Scan for the cell matching the given text and deliver its (x, y) coordinate at center. 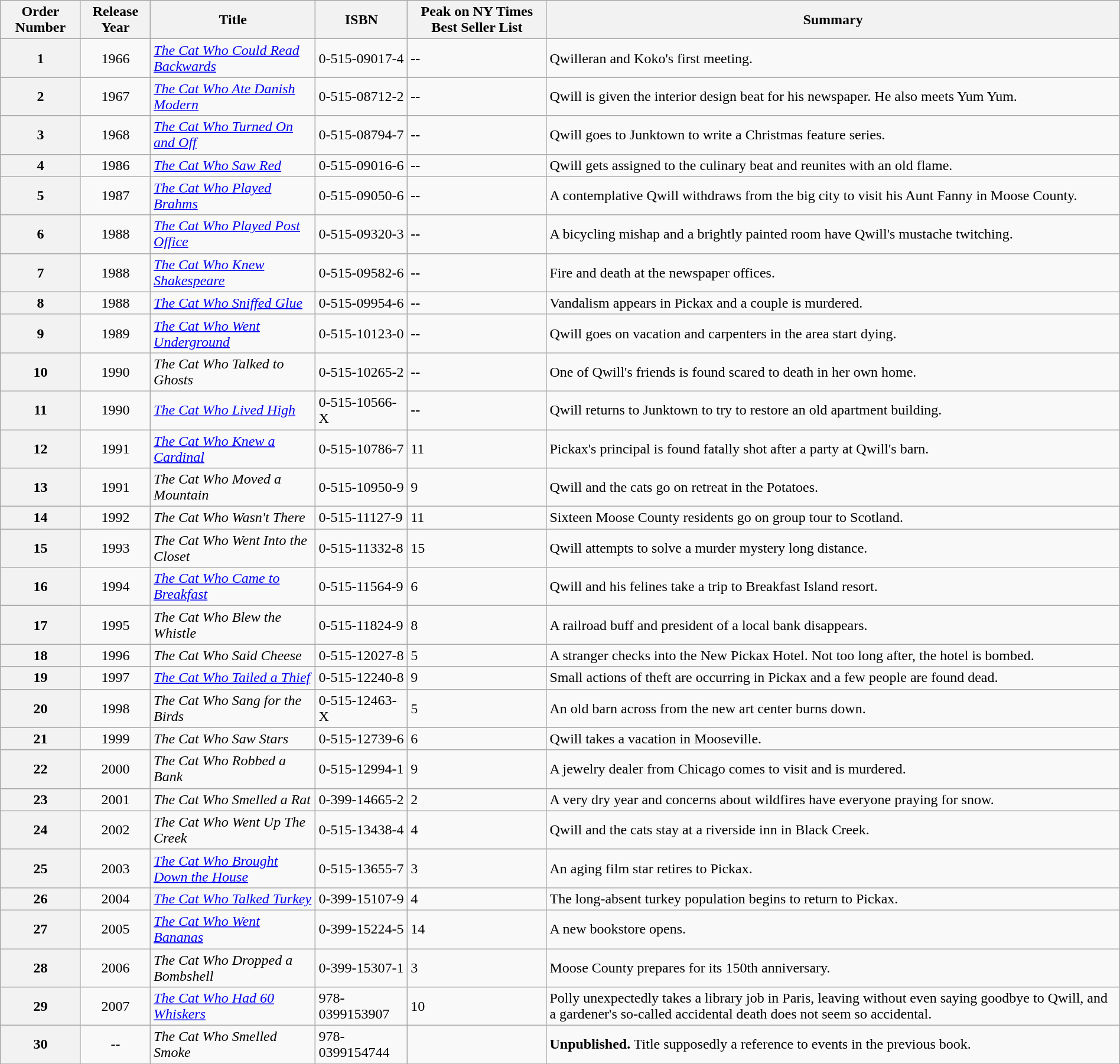
The Cat Who Ate Danish Modern (233, 97)
30 (41, 1045)
The Cat Who Blew the Whistle (233, 625)
The Cat Who Brought Down the House (233, 868)
0-515-11127-9 (362, 518)
24 (41, 830)
0-515-12463-X (362, 709)
0-399-15224-5 (362, 929)
22 (41, 769)
0-515-09050-6 (362, 196)
1987 (115, 196)
Qwill and the cats stay at a riverside inn in Black Creek. (833, 830)
1995 (115, 625)
1994 (115, 587)
The Cat Who Talked to Ghosts (233, 372)
The Cat Who Lived High (233, 410)
0-515-12240-8 (362, 678)
Moose County prepares for its 150th anniversary. (833, 967)
Qwill goes on vacation and carpenters in the area start dying. (833, 333)
A bicycling mishap and a brightly painted room have Qwill's mustache twitching. (833, 234)
1986 (115, 165)
A railroad buff and president of a local bank disappears. (833, 625)
The Cat Who Played Post Office (233, 234)
The Cat Who Turned On and Off (233, 135)
The Cat Who Smelled a Rat (233, 799)
An old barn across from the new art center burns down. (833, 709)
1999 (115, 739)
2006 (115, 967)
0-399-15307-1 (362, 967)
The Cat Who Saw Stars (233, 739)
1968 (115, 135)
A very dry year and concerns about wildfires have everyone praying for snow. (833, 799)
0-515-11332-8 (362, 548)
1997 (115, 678)
18 (41, 655)
2002 (115, 830)
0-515-09320-3 (362, 234)
The Cat Who Talked Turkey (233, 899)
0-515-09017-4 (362, 58)
0-515-11824-9 (362, 625)
The Cat Who Wasn't There (233, 518)
Qwilleran and Koko's first meeting. (833, 58)
17 (41, 625)
Title (233, 20)
23 (41, 799)
28 (41, 967)
The Cat Who Went Underground (233, 333)
Qwill goes to Junktown to write a Christmas feature series. (833, 135)
Qwill and his felines take a trip to Breakfast Island resort. (833, 587)
The Cat Who Knew Shakespeare (233, 273)
0-515-09954-6 (362, 303)
0-515-10265-2 (362, 372)
Qwill takes a vacation in Mooseville. (833, 739)
13 (41, 488)
Qwill and the cats go on retreat in the Potatoes. (833, 488)
1998 (115, 709)
A new bookstore opens. (833, 929)
The Cat Who Came to Breakfast (233, 587)
0-515-10566-X (362, 410)
0-515-11564-9 (362, 587)
0-515-13655-7 (362, 868)
The Cat Who Tailed a Thief (233, 678)
978-0399154744 (362, 1045)
The Cat Who Moved a Mountain (233, 488)
0-515-12027-8 (362, 655)
12 (41, 449)
2001 (115, 799)
1992 (115, 518)
A stranger checks into the New Pickax Hotel. Not too long after, the hotel is bombed. (833, 655)
0-515-08712-2 (362, 97)
The Cat Who Went Into the Closet (233, 548)
The Cat Who Dropped a Bombshell (233, 967)
The Cat Who Sniffed Glue (233, 303)
1996 (115, 655)
16 (41, 587)
Summary (833, 20)
Qwill attempts to solve a murder mystery long distance. (833, 548)
2000 (115, 769)
0-515-12739-6 (362, 739)
Qwill is given the interior design beat for his newspaper. He also meets Yum Yum. (833, 97)
The long-absent turkey population begins to return to Pickax. (833, 899)
0-515-10950-9 (362, 488)
One of Qwill's friends is found scared to death in her own home. (833, 372)
2004 (115, 899)
A contemplative Qwill withdraws from the big city to visit his Aunt Fanny in Moose County. (833, 196)
Unpublished. Title supposedly a reference to events in the previous book. (833, 1045)
Qwill returns to Junktown to try to restore an old apartment building. (833, 410)
0-515-13438-4 (362, 830)
0-399-15107-9 (362, 899)
Small actions of theft are occurring in Pickax and a few people are found dead. (833, 678)
0-515-09582-6 (362, 273)
The Cat Who Saw Red (233, 165)
The Cat Who Could Read Backwards (233, 58)
The Cat Who Played Brahms (233, 196)
The Cat Who Robbed a Bank (233, 769)
2003 (115, 868)
2007 (115, 1006)
1 (41, 58)
19 (41, 678)
1989 (115, 333)
1966 (115, 58)
Order Number (41, 20)
Fire and death at the newspaper offices. (833, 273)
Vandalism appears in Pickax and a couple is murdered. (833, 303)
978-0399153907 (362, 1006)
0-515-10123-0 (362, 333)
Pickax's principal is found fatally shot after a party at Qwill's barn. (833, 449)
0-515-12994-1 (362, 769)
The Cat Who Sang for the Birds (233, 709)
The Cat Who Went Up The Creek (233, 830)
20 (41, 709)
The Cat Who Had 60 Whiskers (233, 1006)
1993 (115, 548)
The Cat Who Knew a Cardinal (233, 449)
25 (41, 868)
The Cat Who Smelled Smoke (233, 1045)
0-515-08794-7 (362, 135)
21 (41, 739)
Qwill gets assigned to the culinary beat and reunites with an old flame. (833, 165)
1967 (115, 97)
29 (41, 1006)
Sixteen Moose County residents go on group tour to Scotland. (833, 518)
The Cat Who Went Bananas (233, 929)
0-515-10786-7 (362, 449)
0-399-14665-2 (362, 799)
A jewelry dealer from Chicago comes to visit and is murdered. (833, 769)
27 (41, 929)
The Cat Who Said Cheese (233, 655)
Peak on NY Times Best Seller List (477, 20)
26 (41, 899)
0-515-09016-6 (362, 165)
An aging film star retires to Pickax. (833, 868)
ISBN (362, 20)
Release Year (115, 20)
2005 (115, 929)
7 (41, 273)
